Pinpoint the cell where the given text exists, returning its (X, Y) midpoint coordinate. 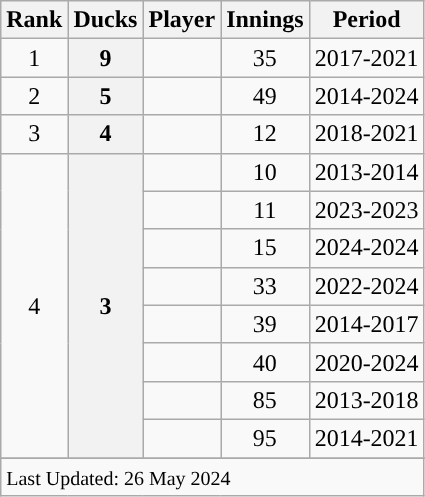
11 (265, 210)
9 (106, 58)
2018-2021 (366, 134)
85 (265, 400)
1 (34, 58)
10 (265, 172)
2017-2021 (366, 58)
2022-2024 (366, 286)
Ducks (106, 20)
40 (265, 362)
95 (265, 438)
2013-2018 (366, 400)
12 (265, 134)
39 (265, 324)
2013-2014 (366, 172)
5 (106, 96)
15 (265, 248)
2023-2023 (366, 210)
Player (182, 20)
2020-2024 (366, 362)
Last Updated: 26 May 2024 (212, 477)
Rank (34, 20)
35 (265, 58)
Period (366, 20)
33 (265, 286)
Innings (265, 20)
2014-2017 (366, 324)
2014-2024 (366, 96)
2 (34, 96)
2024-2024 (366, 248)
49 (265, 96)
2014-2021 (366, 438)
